Capture the cell that displays the provided text and extract its [X, Y] central coordinate. 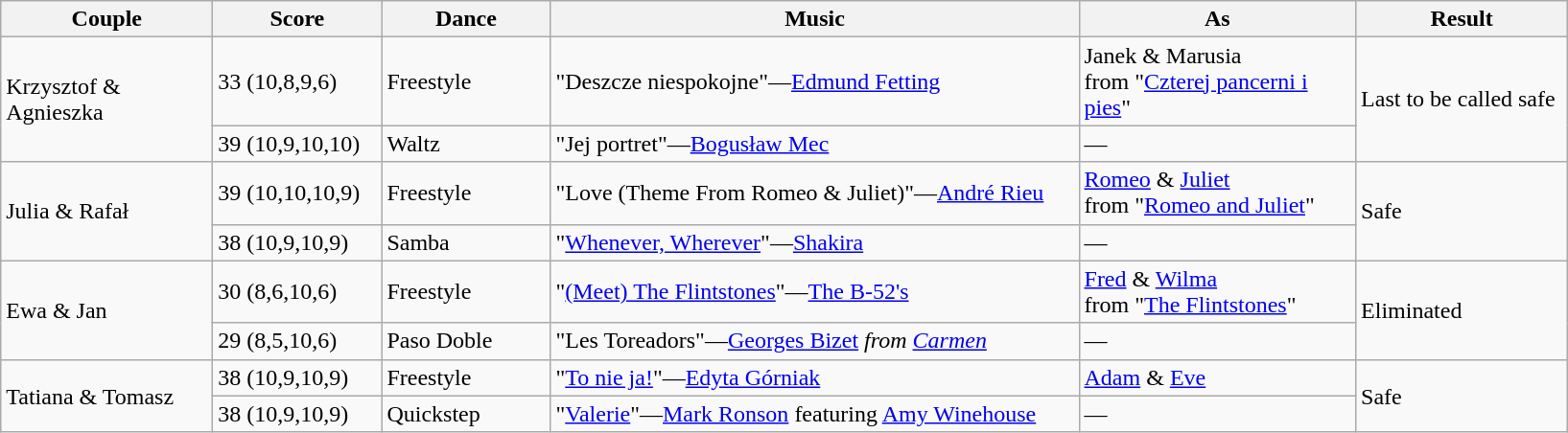
Couple [107, 19]
"To nie ja!"—Edyta Górniak [815, 377]
As [1218, 19]
"(Meet) The Flintstones"—The B-52's [815, 291]
Julia & Rafał [107, 211]
30 (8,6,10,6) [297, 291]
29 (8,5,10,6) [297, 341]
Music [815, 19]
Paso Doble [466, 341]
Result [1462, 19]
Krzysztof & Agnieszka [107, 100]
"Deszcze niespokojne"—Edmund Fetting [815, 81]
"Whenever, Wherever"—Shakira [815, 242]
Tatiana & Tomasz [107, 396]
Janek & Marusiafrom "Czterej pancerni i pies" [1218, 81]
Romeo & Julietfrom "Romeo and Juliet" [1218, 194]
Ewa & Jan [107, 310]
39 (10,10,10,9) [297, 194]
Score [297, 19]
"Les Toreadors"—Georges Bizet from Carmen [815, 341]
"Valerie"—Mark Ronson featuring Amy Winehouse [815, 414]
Quickstep [466, 414]
Adam & Eve [1218, 377]
Samba [466, 242]
Last to be called safe [1462, 100]
Eliminated [1462, 310]
39 (10,9,10,10) [297, 144]
33 (10,8,9,6) [297, 81]
Fred & Wilmafrom "The Flintstones" [1218, 291]
"Love (Theme From Romeo & Juliet)"—André Rieu [815, 194]
Waltz [466, 144]
Dance [466, 19]
"Jej portret"—Bogusław Mec [815, 144]
